Extract the [X, Y] coordinate from the center of the cell holding the provided text.  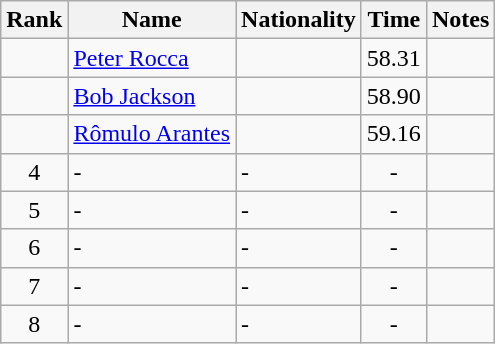
4 [34, 172]
Rômulo Arantes [152, 134]
8 [34, 324]
Rank [34, 20]
Time [394, 20]
Bob Jackson [152, 96]
5 [34, 210]
Notes [460, 20]
59.16 [394, 134]
6 [34, 248]
58.31 [394, 58]
7 [34, 286]
Name [152, 20]
Nationality [299, 20]
Peter Rocca [152, 58]
58.90 [394, 96]
